Provide the [x, y] coordinate of the cell's center where the given text is located.  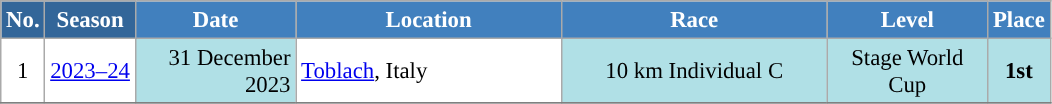
Location [429, 20]
Toblach, Italy [429, 72]
10 km Individual C [694, 72]
Date [216, 20]
Race [694, 20]
31 December 2023 [216, 72]
Place [1019, 20]
Stage World Cup [908, 72]
1st [1019, 72]
1 [23, 72]
2023–24 [90, 72]
Level [908, 20]
Season [90, 20]
No. [23, 20]
